Find where the given text appears and provide that cell's center as (x, y) coordinate. 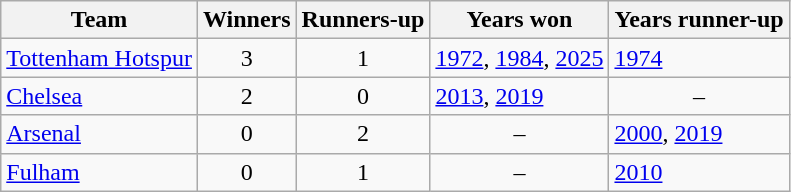
Fulham (100, 172)
2013, 2019 (520, 96)
Tottenham Hotspur (100, 58)
2000, 2019 (699, 134)
Chelsea (100, 96)
1974 (699, 58)
Arsenal (100, 134)
1972, 1984, 2025 (520, 58)
Runners-up (363, 20)
Years runner-up (699, 20)
3 (246, 58)
Years won (520, 20)
Team (100, 20)
Winners (246, 20)
2010 (699, 172)
